Search for the cell housing the specified text and yield its (x, y) center coordinate. 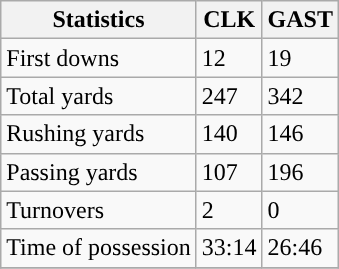
33:14 (229, 248)
146 (300, 134)
247 (229, 96)
Time of possession (99, 248)
2 (229, 210)
342 (300, 96)
Total yards (99, 96)
26:46 (300, 248)
12 (229, 58)
First downs (99, 58)
19 (300, 58)
107 (229, 172)
Passing yards (99, 172)
0 (300, 210)
Rushing yards (99, 134)
Turnovers (99, 210)
Statistics (99, 20)
196 (300, 172)
GAST (300, 20)
140 (229, 134)
CLK (229, 20)
